Detect which cell encompasses the target text, then output its (x, y) center coordinate. 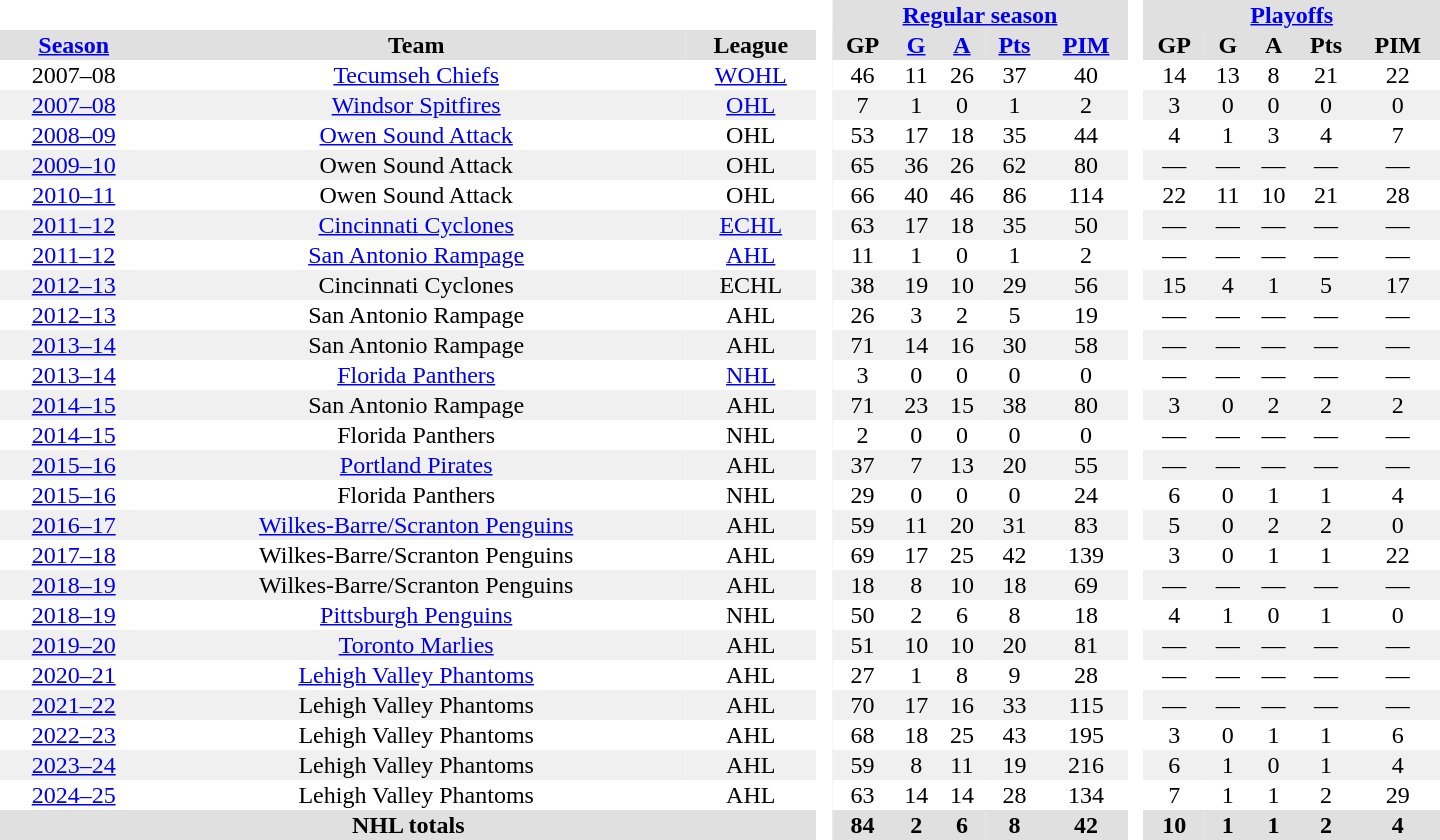
2020–21 (74, 675)
58 (1086, 345)
84 (863, 825)
Toronto Marlies (416, 645)
2008–09 (74, 135)
2022–23 (74, 735)
216 (1086, 765)
83 (1086, 525)
114 (1086, 195)
Team (416, 45)
195 (1086, 735)
Season (74, 45)
68 (863, 735)
44 (1086, 135)
70 (863, 705)
2021–22 (74, 705)
Tecumseh Chiefs (416, 75)
2024–25 (74, 795)
53 (863, 135)
Pittsburgh Penguins (416, 615)
NHL totals (408, 825)
2010–11 (74, 195)
2017–18 (74, 555)
27 (863, 675)
62 (1014, 165)
134 (1086, 795)
30 (1014, 345)
55 (1086, 465)
League (751, 45)
65 (863, 165)
115 (1086, 705)
9 (1014, 675)
2019–20 (74, 645)
56 (1086, 285)
43 (1014, 735)
2016–17 (74, 525)
86 (1014, 195)
139 (1086, 555)
36 (916, 165)
2009–10 (74, 165)
Windsor Spitfires (416, 105)
WOHL (751, 75)
66 (863, 195)
33 (1014, 705)
Playoffs (1292, 15)
Regular season (980, 15)
23 (916, 405)
51 (863, 645)
Portland Pirates (416, 465)
24 (1086, 495)
2023–24 (74, 765)
31 (1014, 525)
81 (1086, 645)
